Locate the cell with the specified text and output its [x, y] center coordinate. 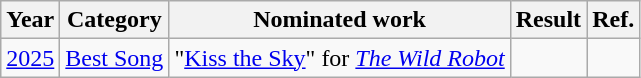
Best Song [114, 58]
Ref. [614, 20]
Year [30, 20]
Nominated work [340, 20]
"Kiss the Sky" for The Wild Robot [340, 58]
Result [548, 20]
2025 [30, 58]
Category [114, 20]
